Return the [X, Y] coordinate for the center point of the cell that contains the specified text.  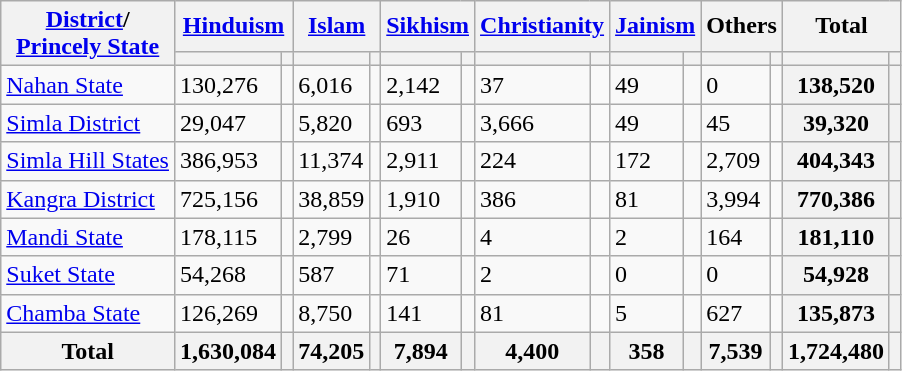
54,268 [228, 275]
29,047 [228, 123]
2,799 [332, 237]
Simla District [88, 123]
Suket State [88, 275]
178,115 [228, 237]
7,539 [736, 351]
224 [532, 161]
141 [421, 313]
Hinduism [233, 26]
1,910 [421, 199]
138,520 [836, 85]
358 [647, 351]
725,156 [228, 199]
Others [742, 26]
39,320 [836, 123]
3,666 [532, 123]
1,724,480 [836, 351]
627 [736, 313]
404,343 [836, 161]
74,205 [332, 351]
Simla Hill States [88, 161]
172 [647, 161]
Chamba State [88, 313]
8,750 [332, 313]
7,894 [421, 351]
770,386 [836, 199]
54,928 [836, 275]
Christianity [542, 26]
Jainism [656, 26]
587 [332, 275]
38,859 [332, 199]
693 [421, 123]
Mandi State [88, 237]
1,630,084 [228, 351]
37 [532, 85]
5 [647, 313]
District/Princely State [88, 34]
386 [532, 199]
11,374 [332, 161]
4 [532, 237]
3,994 [736, 199]
135,873 [836, 313]
181,110 [836, 237]
386,953 [228, 161]
126,269 [228, 313]
Kangra District [88, 199]
130,276 [228, 85]
6,016 [332, 85]
26 [421, 237]
164 [736, 237]
4,400 [532, 351]
2,709 [736, 161]
2,911 [421, 161]
2,142 [421, 85]
71 [421, 275]
Islam [337, 26]
5,820 [332, 123]
Sikhism [428, 26]
45 [736, 123]
Nahan State [88, 85]
